Detect which cell encompasses the target text, then output its (x, y) center coordinate. 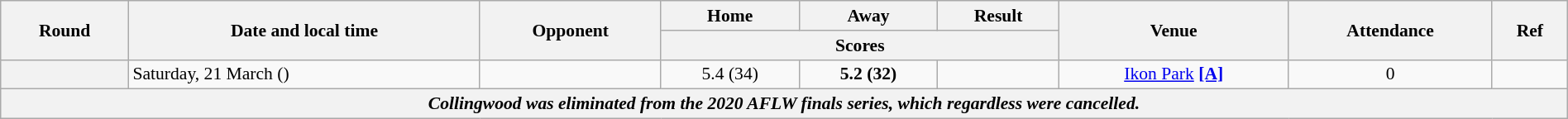
Venue (1174, 30)
5.2 (32) (868, 74)
Home (729, 16)
Attendance (1391, 30)
Saturday, 21 March () (304, 74)
5.4 (34) (729, 74)
0 (1391, 74)
Collingwood was eliminated from the 2020 AFLW finals series, which regardless were cancelled. (784, 104)
Date and local time (304, 30)
Ikon Park [A] (1174, 74)
Result (999, 16)
Round (65, 30)
Away (868, 16)
Opponent (571, 30)
Ref (1530, 30)
Scores (860, 45)
